Return the (X, Y) coordinate for the center point of the cell that contains the specified text.  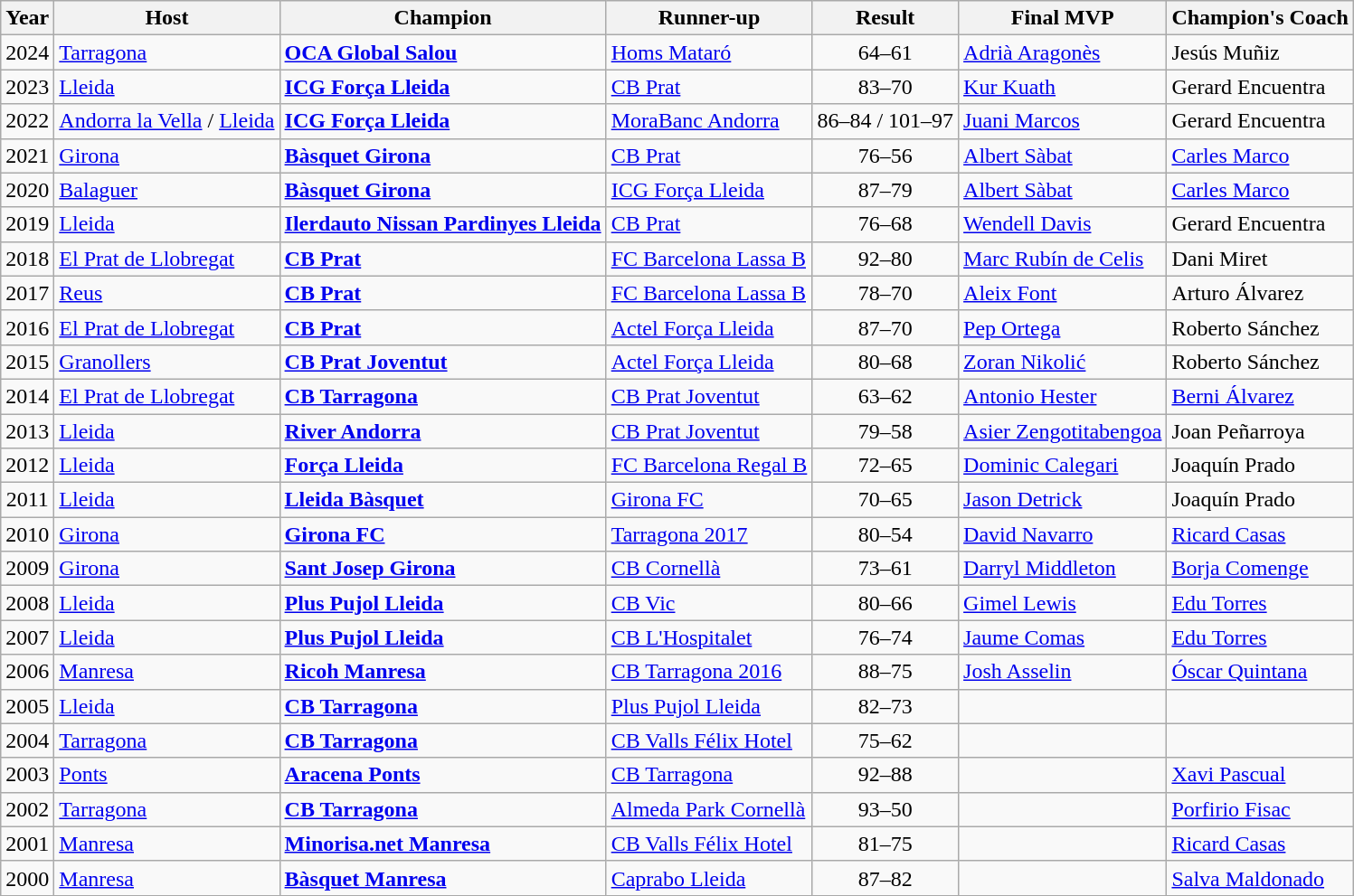
2011 (27, 500)
2001 (27, 844)
Óscar Quintana (1260, 672)
2006 (27, 672)
81–75 (885, 844)
Runner-up (709, 18)
87–70 (885, 327)
2017 (27, 293)
Champion (443, 18)
Borja Comenge (1260, 569)
Ricoh Manresa (443, 672)
Berni Álvarez (1260, 396)
Juani Marcos (1063, 121)
Granollers (166, 362)
2007 (27, 637)
79–58 (885, 431)
88–75 (885, 672)
2015 (27, 362)
80–66 (885, 603)
83–70 (885, 87)
Almeda Park Cornellà (709, 809)
70–65 (885, 500)
78–70 (885, 293)
Joan Peñarroya (1260, 431)
2022 (27, 121)
OCA Global Salou (443, 52)
2010 (27, 534)
Bàsquet Manresa (443, 878)
80–54 (885, 534)
Caprabo Lleida (709, 878)
82–73 (885, 706)
2005 (27, 706)
Final MVP (1063, 18)
Host (166, 18)
CB Vic (709, 603)
2023 (27, 87)
Year (27, 18)
FC Barcelona Regal B (709, 466)
Sant Josep Girona (443, 569)
Homs Mataró (709, 52)
CB Tarragona 2016 (709, 672)
Arturo Álvarez (1260, 293)
CB Cornellà (709, 569)
David Navarro (1063, 534)
73–61 (885, 569)
87–82 (885, 878)
Kur Kuath (1063, 87)
Wendell Davis (1063, 224)
87–79 (885, 190)
2024 (27, 52)
Jesús Muñiz (1260, 52)
Aleix Font (1063, 293)
Jaume Comas (1063, 637)
Balaguer (166, 190)
76–68 (885, 224)
2018 (27, 259)
Reus (166, 293)
80–68 (885, 362)
2020 (27, 190)
Champion's Coach (1260, 18)
2009 (27, 569)
Dani Miret (1260, 259)
93–50 (885, 809)
Gimel Lewis (1063, 603)
Tarragona 2017 (709, 534)
CB L'Hospitalet (709, 637)
Ponts (166, 775)
Result (885, 18)
Minorisa.net Manresa (443, 844)
63–62 (885, 396)
Xavi Pascual (1260, 775)
2008 (27, 603)
2013 (27, 431)
76–56 (885, 156)
Força Lleida (443, 466)
2016 (27, 327)
92–88 (885, 775)
Jason Detrick (1063, 500)
Adrià Aragonès (1063, 52)
92–80 (885, 259)
Ilerdauto Nissan Pardinyes Lleida (443, 224)
Darryl Middleton (1063, 569)
72–65 (885, 466)
Andorra la Vella / Lleida (166, 121)
Dominic Calegari (1063, 466)
2003 (27, 775)
2019 (27, 224)
2014 (27, 396)
2000 (27, 878)
76–74 (885, 637)
Lleida Bàsquet (443, 500)
MoraBanc Andorra (709, 121)
2021 (27, 156)
Zoran Nikolić (1063, 362)
Antonio Hester (1063, 396)
86–84 / 101–97 (885, 121)
2002 (27, 809)
Josh Asselin (1063, 672)
River Andorra (443, 431)
75–62 (885, 740)
Pep Ortega (1063, 327)
64–61 (885, 52)
2012 (27, 466)
Asier Zengotitabengoa (1063, 431)
Marc Rubín de Celis (1063, 259)
Salva Maldonado (1260, 878)
Aracena Ponts (443, 775)
Porfirio Fisac (1260, 809)
2004 (27, 740)
